Return [X, Y] of the center of cell containing provided text 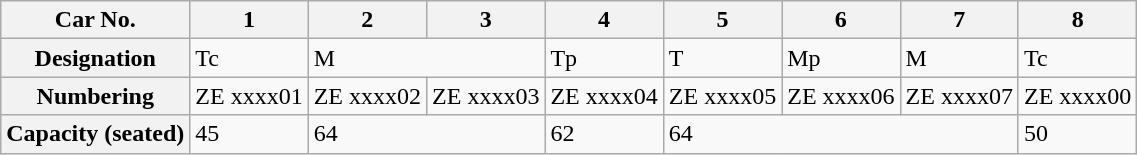
Mp [841, 58]
5 [722, 20]
Tp [604, 58]
1 [249, 20]
ZE xxxx07 [959, 96]
ZE xxxx01 [249, 96]
Capacity (seated) [96, 134]
ZE xxxx00 [1077, 96]
Designation [96, 58]
3 [486, 20]
2 [367, 20]
ZE xxxx06 [841, 96]
50 [1077, 134]
7 [959, 20]
ZE xxxx03 [486, 96]
ZE xxxx04 [604, 96]
62 [604, 134]
ZE xxxx05 [722, 96]
45 [249, 134]
T [722, 58]
6 [841, 20]
Numbering [96, 96]
8 [1077, 20]
ZE xxxx02 [367, 96]
Car No. [96, 20]
4 [604, 20]
